Determine the (X, Y) coordinate at the center of the cell enclosing the given text.  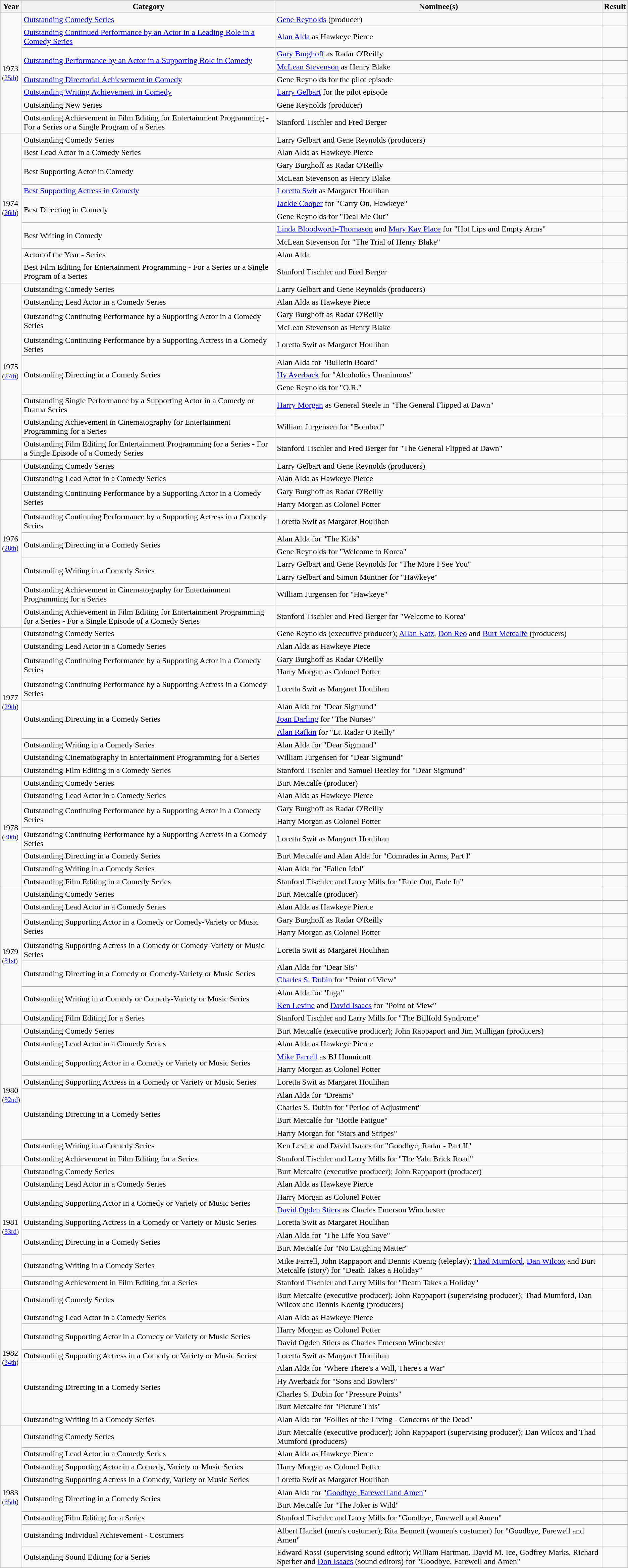
Stanford Tischler and Larry Mills for "The Yalu Brick Road" (439, 1159)
1983(35th) (11, 1497)
Outstanding Achievement in Film Editing for Entertainment Programming - For a Series or a Single Program of a Series (148, 122)
Outstanding Continued Performance by an Actor in a Leading Role in a Comedy Series (148, 37)
Outstanding Sound Editing for a Series (148, 1557)
Stanford Tischler and Samuel Beetley for "Dear Sigmund" (439, 770)
Jackie Cooper for "Carry On, Hawkeye" (439, 204)
Nominee(s) (439, 7)
Albert Hankel (men's costumer); Rita Bennett (women's costumer) for "Goodbye, Farewell and Amen" (439, 1535)
Ken Levine and David Isaacs for "Goodbye, Radar - Part II" (439, 1146)
Burt Metcalfe (executive producer); John Rappaport (supervising producer); Dan Wilcox and Thad Mumford (producers) (439, 1436)
Outstanding Achievement in Film Editing for Entertainment Programming for a Series - For a Single Episode of a Comedy Series (148, 616)
Best Supporting Actor in Comedy (148, 171)
Larry Gelbart and Simon Muntner for "Hawkeye" (439, 577)
Outstanding Writing in a Comedy or Comedy-Variety or Music Series (148, 999)
1982(34th) (11, 1357)
Stanford Tischler and Larry Mills for "Goodbye, Farewell and Amen" (439, 1518)
Best Writing in Comedy (148, 236)
Larry Gelbart and Gene Reynolds for "The More I See You" (439, 564)
McLean Stevenson for "The Trial of Henry Blake" (439, 242)
William Jurgensen for "Bombed" (439, 427)
1977(29th) (11, 702)
Gene Reynolds for "Welcome to Korea" (439, 552)
Alan Alda for "Inga" (439, 993)
Year (11, 7)
Category (148, 7)
1981(33rd) (11, 1227)
Result (615, 7)
Actor of the Year - Series (148, 255)
Charles S. Dubin for "Point of View" (439, 980)
Hy Averback for "Sons and Bowlers" (439, 1381)
Burt Metcalfe (executive producer); John Rappaport (supervising producer); Thad Mumford, Dan Wilcox and Dennis Koenig (producers) (439, 1300)
Burt Metcalfe and Alan Alda for "Comrades in Arms, Part I" (439, 856)
Gene Reynolds for "O.R." (439, 387)
Outstanding Performance by an Actor in a Supporting Role in Comedy (148, 60)
Stanford Tischler and Fred Berger for "Welcome to Korea" (439, 616)
Gene Reynolds for "Deal Me Out" (439, 216)
Alan Alda for "Where There's a Will, There's a War" (439, 1368)
Gene Reynolds (executive producer); Allan Katz, Don Reo and Burt Metcalfe (producers) (439, 633)
Best Lead Actor in a Comedy Series (148, 152)
Alan Alda (439, 255)
Joan Darling for "The Nurses" (439, 719)
1979(31st) (11, 956)
Alan Alda for "Bulletin Board" (439, 362)
Outstanding New Series (148, 105)
Harry Morgan as General Steele in "The General Flipped at Dawn" (439, 405)
Burt Metcalfe (executive producer); John Rappaport and Jim Mulligan (producers) (439, 1031)
Stanford Tischler and Larry Mills for "Fade Out, Fade In" (439, 881)
Stanford Tischler and Fred Berger for "The General Flipped at Dawn" (439, 449)
Alan Rafkin for "Lt. Radar O'Reilly" (439, 732)
Outstanding Cinematography in Entertainment Programming for a Series (148, 757)
Outstanding Individual Achievement - Costumers (148, 1535)
Larry Gelbart for the pilot episode (439, 92)
Outstanding Single Performance by a Supporting Actor in a Comedy or Drama Series (148, 405)
Stanford Tischler and Larry Mills for "The Billfold Syndrome" (439, 1018)
Burt Metcalfe for "Bottle Fatigue" (439, 1120)
Burt Metcalfe for "Picture This" (439, 1407)
Hy Averback for "Alcoholics Unanimous" (439, 375)
Alan Alda for "The Life You Save" (439, 1235)
Charles S. Dubin for "Period of Adjustment" (439, 1108)
Alan Alda for "Dear Sis" (439, 967)
1974(26th) (11, 208)
Outstanding Supporting Actress in a Comedy or Comedy-Variety or Music Series (148, 950)
Alan Alda for "The Kids" (439, 539)
Best Directing in Comedy (148, 210)
Alan Alda for "Dreams" (439, 1095)
Alan Alda for "Goodbye, Farewell and Amen" (439, 1492)
1973(25th) (11, 73)
1978(30th) (11, 832)
1976(28th) (11, 543)
Outstanding Supporting Actor in a Comedy, Variety or Music Series (148, 1467)
Harry Morgan for "Stars and Stripes" (439, 1133)
Burt Metcalfe for "The Joker is Wild" (439, 1505)
Outstanding Film Editing for Entertainment Programming for a Series - For a Single Episode of a Comedy Series (148, 449)
1975(27th) (11, 371)
Burt Metcalfe (executive producer); John Rappaport (producer) (439, 1171)
Outstanding Writing Achievement in Comedy (148, 92)
Alan Alda for "Follies of the Living - Concerns of the Dead" (439, 1419)
Outstanding Supporting Actress in a Comedy, Variety or Music Series (148, 1479)
Stanford Tischler and Larry Mills for "Death Takes a Holiday" (439, 1283)
Charles S. Dubin for "Pressure Points" (439, 1394)
Mike Farrell, John Rappaport and Dennis Koenig (teleplay); Thad Mumford, Dan Wilcox and Burt Metcalfe (story) for "Death Takes a Holiday" (439, 1265)
Mike Farrell as BJ Hunnicutt (439, 1056)
William Jurgensen for "Dear Sigmund" (439, 757)
Gene Reynolds for the pilot episode (439, 80)
Linda Bloodworth-Thomason and Mary Kay Place for "Hot Lips and Empty Arms" (439, 229)
Ken Levine and David Isaacs for "Point of View" (439, 1005)
Burt Metcalfe for "No Laughing Matter" (439, 1248)
Best Supporting Actress in Comedy (148, 191)
Outstanding Directing in a Comedy or Comedy-Variety or Music Series (148, 974)
Best Film Editing for Entertainment Programming - For a Series or a Single Program of a Series (148, 272)
William Jurgensen for "Hawkeye" (439, 594)
1980(32nd) (11, 1095)
Outstanding Supporting Actor in a Comedy or Comedy-Variety or Music Series (148, 926)
Outstanding Directorial Achievement in Comedy (148, 80)
Alan Alda for "Fallen Idol" (439, 869)
